Return [x, y] of the center of cell containing provided text 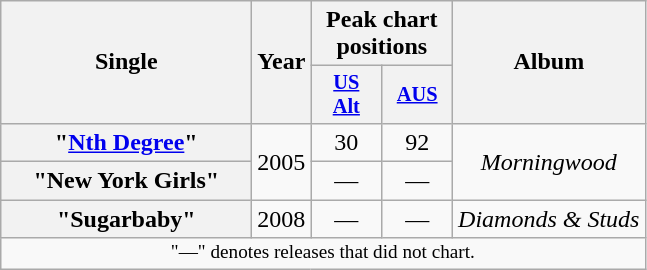
"—" denotes releases that did not chart. [323, 254]
Morningwood [549, 161]
Year [282, 62]
92 [418, 142]
Diamonds & Studs [549, 219]
2008 [282, 219]
Album [549, 62]
"Sugarbaby" [126, 219]
"New York Girls" [126, 181]
USAlt [346, 95]
AUS [418, 95]
30 [346, 142]
Peak chart positions [382, 34]
2005 [282, 161]
"Nth Degree" [126, 142]
Single [126, 62]
